Provide the (x, y) coordinate of the cell's center where the given text is located.  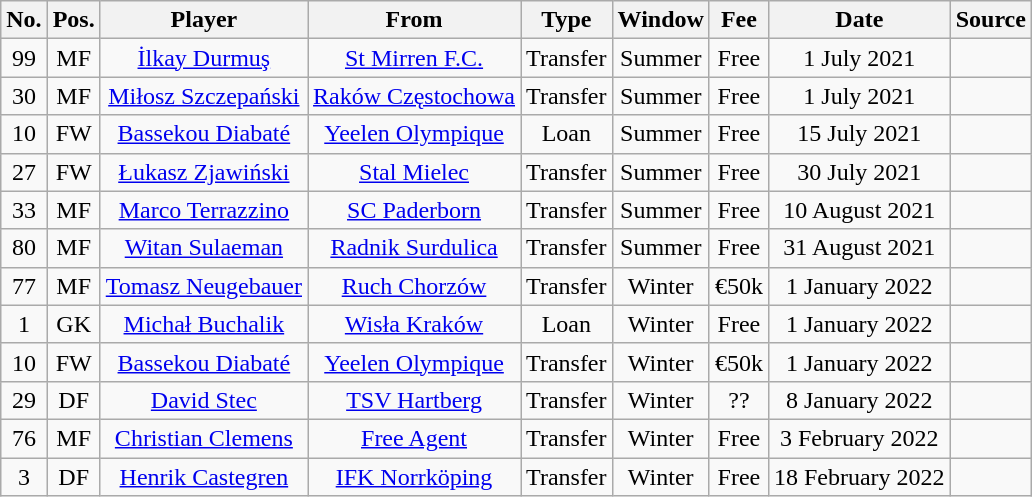
Łukasz Zjawiński (204, 172)
10 August 2021 (859, 210)
Tomasz Neugebauer (204, 286)
Wisła Kraków (414, 324)
3 (24, 477)
Stal Mielec (414, 172)
30 (24, 96)
St Mirren F.C. (414, 58)
David Stec (204, 400)
99 (24, 58)
Player (204, 20)
76 (24, 438)
?? (738, 400)
İlkay Durmuş (204, 58)
77 (24, 286)
IFK Norrköping (414, 477)
GK (74, 324)
18 February 2022 (859, 477)
No. (24, 20)
Fee (738, 20)
From (414, 20)
80 (24, 248)
Source (990, 20)
29 (24, 400)
Pos. (74, 20)
1 (24, 324)
Radnik Surdulica (414, 248)
Ruch Chorzów (414, 286)
Witan Sulaeman (204, 248)
33 (24, 210)
Window (660, 20)
Date (859, 20)
27 (24, 172)
Miłosz Szczepański (204, 96)
31 August 2021 (859, 248)
8 January 2022 (859, 400)
Christian Clemens (204, 438)
SC Paderborn (414, 210)
Type (567, 20)
Raków Częstochowa (414, 96)
3 February 2022 (859, 438)
Michał Buchalik (204, 324)
30 July 2021 (859, 172)
TSV Hartberg (414, 400)
Marco Terrazzino (204, 210)
Free Agent (414, 438)
15 July 2021 (859, 134)
Henrik Castegren (204, 477)
